Output the [X, Y] coordinate of the center of the cell containing the given text.  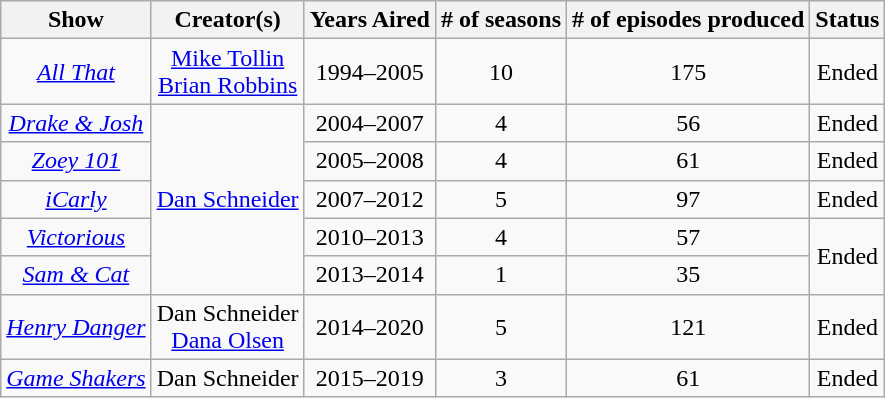
Status [848, 20]
97 [688, 199]
1994–2005 [370, 72]
35 [688, 275]
Dan SchneiderDana Olsen [228, 326]
2013–2014 [370, 275]
Years Aired [370, 20]
2014–2020 [370, 326]
10 [500, 72]
57 [688, 237]
2005–2008 [370, 161]
1 [500, 275]
Mike TollinBrian Robbins [228, 72]
2010–2013 [370, 237]
iCarly [76, 199]
Sam & Cat [76, 275]
Creator(s) [228, 20]
2007–2012 [370, 199]
Henry Danger [76, 326]
175 [688, 72]
56 [688, 123]
Drake & Josh [76, 123]
Game Shakers [76, 378]
2015–2019 [370, 378]
Victorious [76, 237]
# of seasons [500, 20]
Show [76, 20]
Zoey 101 [76, 161]
All That [76, 72]
121 [688, 326]
3 [500, 378]
# of episodes produced [688, 20]
2004–2007 [370, 123]
